Pinpoint the cell where the given text exists, returning its [x, y] midpoint coordinate. 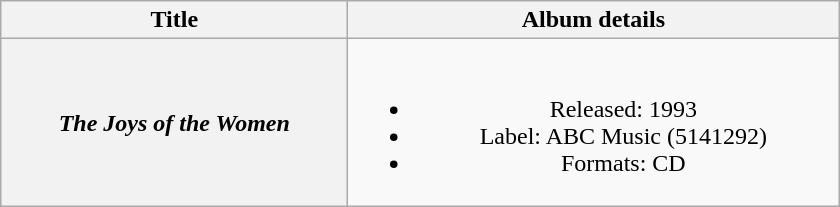
Title [174, 20]
Album details [594, 20]
The Joys of the Women [174, 122]
Released: 1993Label: ABC Music (5141292)Formats: CD [594, 122]
